Extract the [X, Y] coordinate from the center of the cell holding the provided text.  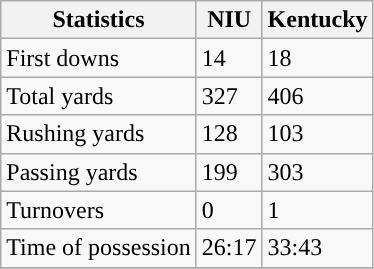
303 [318, 172]
Kentucky [318, 20]
199 [229, 172]
NIU [229, 20]
406 [318, 96]
0 [229, 210]
First downs [99, 58]
Total yards [99, 96]
26:17 [229, 248]
Passing yards [99, 172]
18 [318, 58]
14 [229, 58]
103 [318, 134]
1 [318, 210]
Turnovers [99, 210]
Statistics [99, 20]
33:43 [318, 248]
327 [229, 96]
128 [229, 134]
Rushing yards [99, 134]
Time of possession [99, 248]
